Determine the (X, Y) coordinate at the center of the cell enclosing the given text.  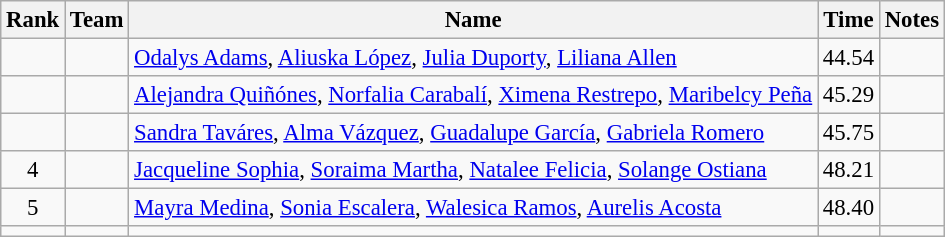
48.21 (849, 170)
Team (97, 20)
4 (33, 170)
45.75 (849, 133)
Time (849, 20)
Notes (912, 20)
45.29 (849, 95)
5 (33, 208)
Rank (33, 20)
48.40 (849, 208)
44.54 (849, 58)
Mayra Medina, Sonia Escalera, Walesica Ramos, Aurelis Acosta (474, 208)
Jacqueline Sophia, Soraima Martha, Natalee Felicia, Solange Ostiana (474, 170)
Odalys Adams, Aliuska López, Julia Duporty, Liliana Allen (474, 58)
Name (474, 20)
Alejandra Quiñónes, Norfalia Carabalí, Ximena Restrepo, Maribelcy Peña (474, 95)
Sandra Taváres, Alma Vázquez, Guadalupe García, Gabriela Romero (474, 133)
